Detect which cell encompasses the target text, then output its [x, y] center coordinate. 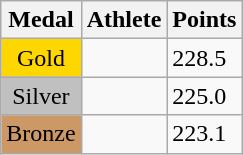
228.5 [204, 58]
Points [204, 20]
223.1 [204, 134]
Silver [41, 96]
Medal [41, 20]
Gold [41, 58]
Athlete [124, 20]
225.0 [204, 96]
Bronze [41, 134]
